Identify which cell holds the provided text, then report its [x, y] central coordinate. 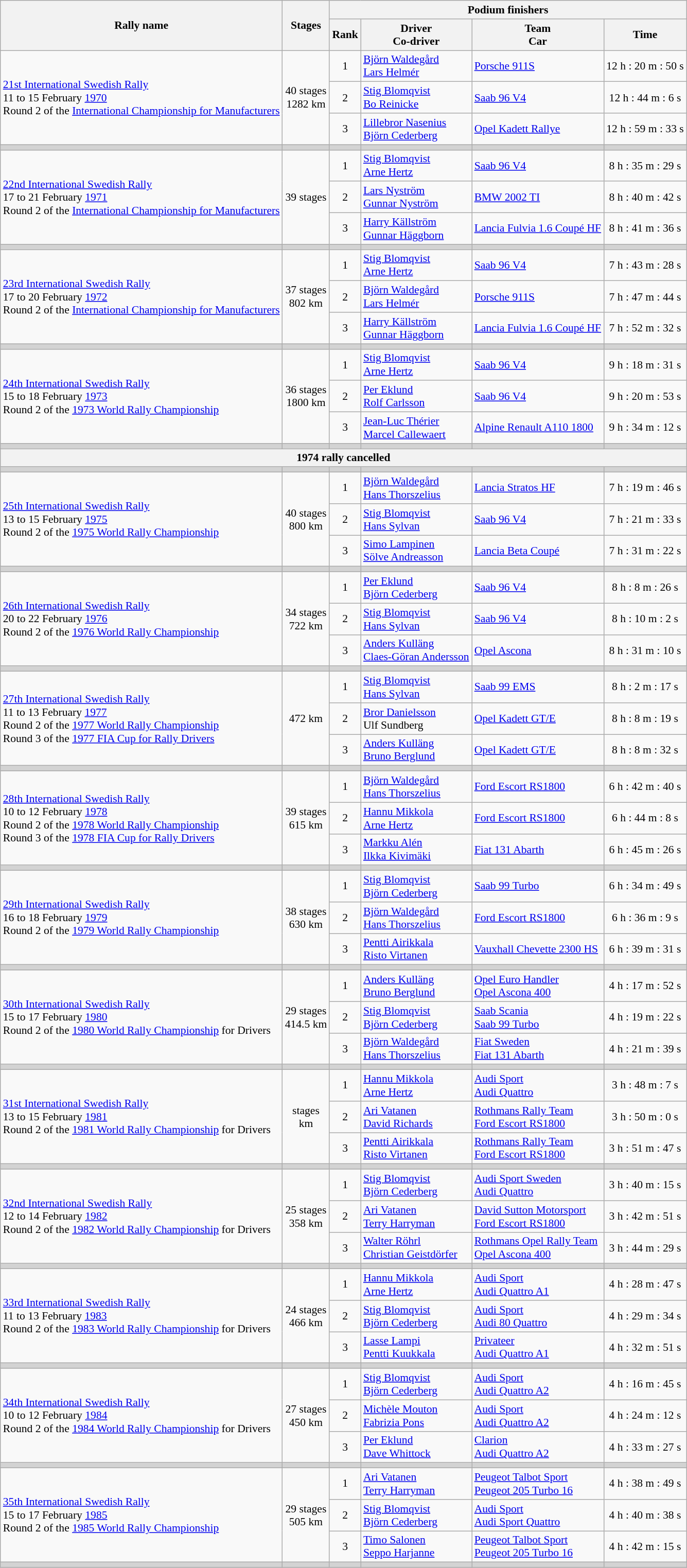
12 h : 20 m : 50 s [645, 66]
31st International Swedish Rally 13 to 15 February 1981Round 2 of the 1981 World Rally Championship for Drivers [142, 1117]
4 h : 28 m : 47 s [645, 1284]
23rd International Swedish Rally 17 to 20 February 1972Round 2 of the International Championship for Manufacturers [142, 296]
27th International Swedish Rally 11 to 13 February 1977Round 2 of the 1977 World Rally ChampionshipRound 3 of the 1977 FIA Cup for Rally Drivers [142, 718]
BMW 2002 TI [538, 198]
472 km [306, 718]
Opel Kadett Rallye [538, 129]
4 h : 32 m : 51 s [645, 1347]
Stig Blomqvist Bo Reinicke [416, 98]
Per Eklund Rolf Carlsson [416, 396]
25th International Swedish Rally 13 to 15 February 1975Round 2 of the 1975 World Rally Championship [142, 520]
7 h : 31 m : 22 s [645, 551]
4 h : 29 m : 34 s [645, 1316]
Audi Sport Audi Sport Quattro [538, 1515]
DriverCo-driver [416, 35]
4 h : 33 m : 27 s [645, 1447]
40 stages 800 km [306, 520]
3 h : 44 m : 29 s [645, 1247]
7 h : 52 m : 32 s [645, 328]
Clarion Audi Quattro A2 [538, 1447]
3 h : 40 m : 15 s [645, 1185]
7 h : 19 m : 46 s [645, 488]
Timo Salonen Seppo Harjanne [416, 1547]
7 h : 21 m : 33 s [645, 520]
4 h : 24 m : 12 s [645, 1415]
39 stages 615 km [306, 818]
36 stages 1800 km [306, 396]
Markku Alén Ilkka Kivimäki [416, 849]
4 h : 19 m : 22 s [645, 1017]
29th International Swedish Rally 16 to 18 February 1979Round 2 of the 1979 World Rally Championship [142, 918]
4 h : 16 m : 45 s [645, 1384]
21st International Swedish Rally 11 to 15 February 1970Round 2 of the International Championship for Manufacturers [142, 98]
8 h : 40 m : 42 s [645, 198]
8 h : 31 m : 10 s [645, 650]
28th International Swedish Rally 10 to 12 February 1978Round 2 of the 1978 World Rally ChampionshipRound 3 of the 1978 FIA Cup for Rally Drivers [142, 818]
1974 rally cancelled [344, 458]
34th International Swedish Rally 10 to 12 February 1984Round 2 of the 1984 World Rally Championship for Drivers [142, 1415]
Fiat Sweden Fiat 131 Abarth [538, 1049]
26th International Swedish Rally 20 to 22 February 1976Round 2 of the 1976 World Rally Championship [142, 619]
Privateer Audi Quattro A1 [538, 1347]
Vauxhall Chevette 2300 HS [538, 949]
4 h : 40 m : 38 s [645, 1515]
Opel Euro Handler Opel Ascona 400 [538, 986]
Podium finishers [507, 10]
3 h : 51 m : 47 s [645, 1149]
8 h : 35 m : 29 s [645, 166]
35th International Swedish Rally 15 to 17 February 1985Round 2 of the 1985 World Rally Championship [142, 1515]
7 h : 47 m : 44 s [645, 296]
9 h : 34 m : 12 s [645, 428]
Simo Lampinen Sölve Andreasson [416, 551]
Saab Scania Saab 99 Turbo [538, 1017]
Lars Nyström Gunnar Nyström [416, 198]
6 h : 34 m : 49 s [645, 886]
37 stages 802 km [306, 296]
Fiat 131 Abarth [538, 849]
Anders Kulläng Claes-Göran Andersson [416, 650]
29 stages 414.5 km [306, 1017]
Audi Sport Audi Quattro [538, 1086]
4 h : 38 m : 49 s [645, 1484]
Audi Sport Audi 80 Quattro [538, 1316]
Lancia Stratos HF [538, 488]
Saab 99 Turbo [538, 886]
Ari Vatanen David Richards [416, 1117]
David Sutton Motorsport Ford Escort RS1800 [538, 1217]
3 h : 48 m : 7 s [645, 1086]
30th International Swedish Rally 15 to 17 February 1980Round 2 of the 1980 World Rally Championship for Drivers [142, 1017]
40 stages 1282 km [306, 98]
8 h : 8 m : 26 s [645, 588]
34 stages 722 km [306, 619]
9 h : 20 m : 53 s [645, 396]
12 h : 44 m : 6 s [645, 98]
Bror Danielsson Ulf Sundberg [416, 718]
3 h : 50 m : 0 s [645, 1117]
Audi Sport Sweden Audi Quattro [538, 1185]
Rally name [142, 26]
6 h : 45 m : 26 s [645, 849]
8 h : 41 m : 36 s [645, 228]
32nd International Swedish Rally 12 to 14 February 1982Round 2 of the 1982 World Rally Championship for Drivers [142, 1217]
Per Eklund Björn Cederberg [416, 588]
27 stages 450 km [306, 1415]
Walter Röhrl Christian Geistdörfer [416, 1247]
Rothmans Opel Rally Team Opel Ascona 400 [538, 1247]
24 stages 466 km [306, 1316]
6 h : 36 m : 9 s [645, 918]
Lancia Beta Coupé [538, 551]
Saab 99 EMS [538, 688]
Alpine Renault A110 1800 [538, 428]
Lasse Lampi Pentti Kuukkala [416, 1347]
Michèle Mouton Fabrizia Pons [416, 1415]
39 stages [306, 197]
22nd International Swedish Rally 17 to 21 February 1971Round 2 of the International Championship for Manufacturers [142, 197]
4 h : 17 m : 52 s [645, 986]
3 h : 42 m : 51 s [645, 1217]
8 h : 8 m : 32 s [645, 750]
24th International Swedish Rally 15 to 18 February 1973Round 2 of the 1973 World Rally Championship [142, 396]
Lillebror Nasenius Björn Cederberg [416, 129]
Opel Ascona [538, 650]
25 stages 358 km [306, 1217]
Rank [345, 35]
6 h : 42 m : 40 s [645, 786]
8 h : 2 m : 17 s [645, 688]
8 h : 8 m : 19 s [645, 718]
Time [645, 35]
8 h : 10 m : 2 s [645, 619]
4 h : 21 m : 39 s [645, 1049]
9 h : 18 m : 31 s [645, 364]
38 stages 630 km [306, 918]
stages km [306, 1117]
Audi Sport Audi Quattro A1 [538, 1284]
TeamCar [538, 35]
4 h : 42 m : 15 s [645, 1547]
Per Eklund Dave Whittock [416, 1447]
7 h : 43 m : 28 s [645, 266]
Stages [306, 26]
6 h : 39 m : 31 s [645, 949]
33rd International Swedish Rally 11 to 13 February 1983Round 2 of the 1983 World Rally Championship for Drivers [142, 1316]
Jean-Luc Thérier Marcel Callewaert [416, 428]
29 stages 505 km [306, 1515]
6 h : 44 m : 8 s [645, 818]
12 h : 59 m : 33 s [645, 129]
